Detect which cell encompasses the target text, then output its (x, y) center coordinate. 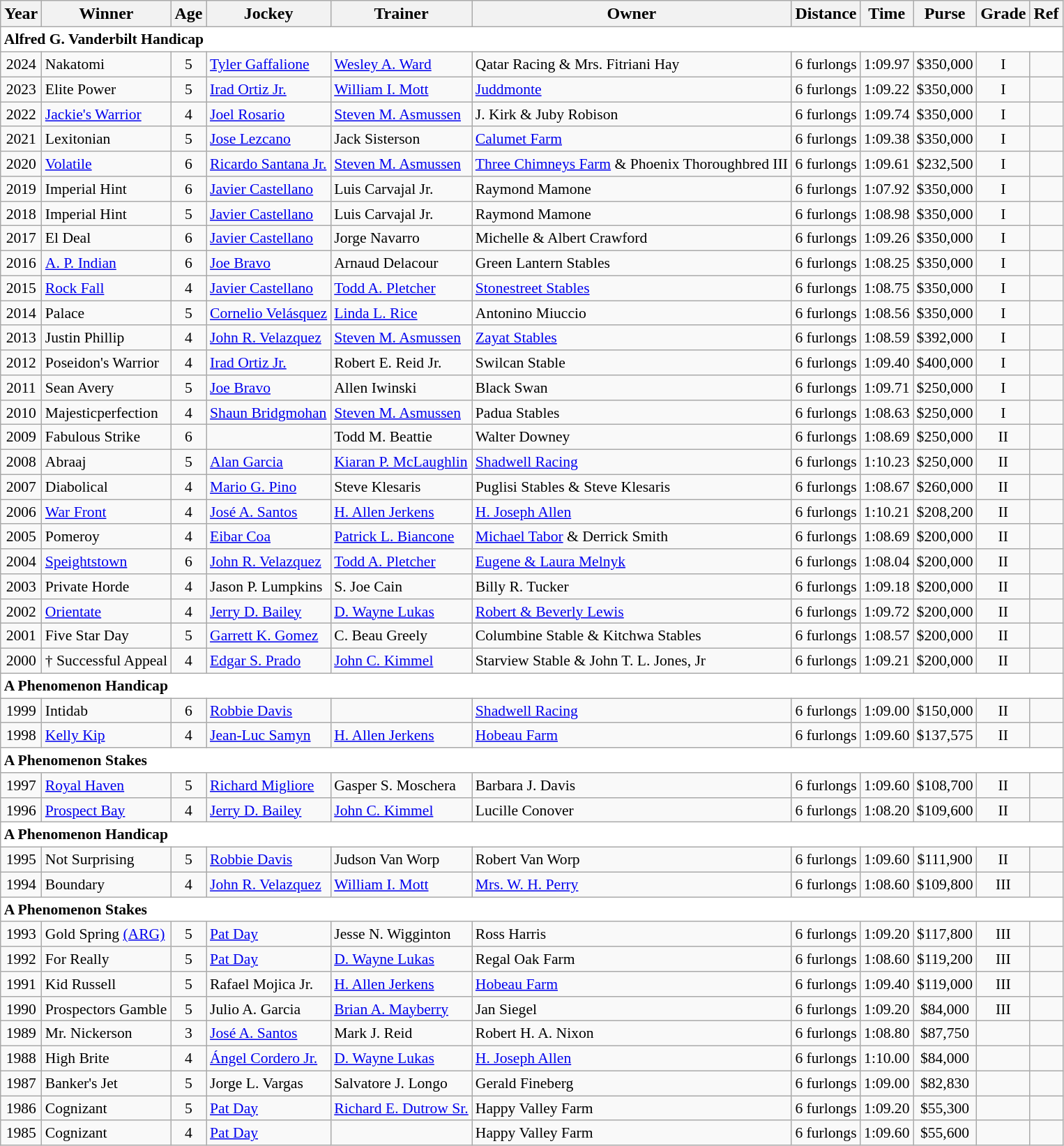
1:08.98 (887, 213)
1:09.18 (887, 587)
$232,500 (945, 164)
1985 (21, 1133)
2021 (21, 139)
2019 (21, 189)
Grade (1003, 14)
Jorge Navarro (402, 239)
Justin Phillip (106, 338)
War Front (106, 512)
Ricardo Santana Jr. (268, 164)
1989 (21, 1034)
2002 (21, 611)
2016 (21, 263)
Ross Harris (632, 934)
2013 (21, 338)
$82,830 (945, 1083)
For Really (106, 959)
J. Kirk & Juby Robison (632, 114)
1990 (21, 1009)
Mr. Nickerson (106, 1034)
1:09.72 (887, 611)
2014 (21, 313)
Wesley A. Ward (402, 64)
Walter Downey (632, 437)
2000 (21, 661)
1:09.26 (887, 239)
2004 (21, 561)
$150,000 (945, 711)
Eibar Coa (268, 536)
Barbara J. Davis (632, 785)
Todd M. Beattie (402, 437)
Kiaran P. McLaughlin (402, 462)
$119,000 (945, 984)
1:10.00 (887, 1058)
Age (188, 14)
2018 (21, 213)
C. Beau Greely (402, 636)
Jack Sisterson (402, 139)
Richard E. Dutrow Sr. (402, 1108)
2015 (21, 288)
Royal Haven (106, 785)
$392,000 (945, 338)
Linda L. Rice (402, 313)
Winner (106, 14)
Regal Oak Farm (632, 959)
Richard Migliore (268, 785)
1:08.59 (887, 338)
Robert Van Worp (632, 859)
Tyler Gaffalione (268, 64)
Allen Iwinski (402, 388)
1997 (21, 785)
S. Joe Cain (402, 587)
2024 (21, 64)
Abraaj (106, 462)
Alan Garcia (268, 462)
Banker's Jet (106, 1083)
Zayat Stables (632, 338)
Time (887, 14)
1999 (21, 711)
Mrs. W. H. Perry (632, 884)
Prospectors Gamble (106, 1009)
Shaun Bridgmohan (268, 412)
Michael Tabor & Derrick Smith (632, 536)
Orientate (106, 611)
2010 (21, 412)
Jan Siegel (632, 1009)
Jean-Luc Samyn (268, 735)
1987 (21, 1083)
Sean Avery (106, 388)
1992 (21, 959)
1:08.67 (887, 487)
Lucille Conover (632, 810)
1:08.25 (887, 263)
2006 (21, 512)
$55,600 (945, 1133)
Ángel Cordero Jr. (268, 1058)
Three Chimneys Farm & Phoenix Thoroughbred III (632, 164)
Joel Rosario (268, 114)
$137,575 (945, 735)
3 (188, 1034)
Pomeroy (106, 536)
1:08.80 (887, 1034)
A. P. Indian (106, 263)
Billy R. Tucker (632, 587)
Judson Van Worp (402, 859)
Antonino Miuccio (632, 313)
Stonestreet Stables (632, 288)
Qatar Racing & Mrs. Fitriani Hay (632, 64)
Cornelio Velásquez (268, 313)
$108,700 (945, 785)
Michelle & Albert Crawford (632, 239)
$87,750 (945, 1034)
2007 (21, 487)
2017 (21, 239)
1:07.92 (887, 189)
1994 (21, 884)
2020 (21, 164)
Black Swan (632, 388)
1988 (21, 1058)
Kid Russell (106, 984)
Purse (945, 14)
Ref (1046, 14)
2005 (21, 536)
$400,000 (945, 363)
Diabolical (106, 487)
1993 (21, 934)
$119,200 (945, 959)
$208,200 (945, 512)
$111,900 (945, 859)
1:08.57 (887, 636)
$55,300 (945, 1108)
Arnaud Delacour (402, 263)
Rock Fall (106, 288)
$260,000 (945, 487)
1:10.21 (887, 512)
2011 (21, 388)
Nakatomi (106, 64)
Gerald Fineberg (632, 1083)
Majesticperfection (106, 412)
Jockey (268, 14)
Five Star Day (106, 636)
Rafael Mojica Jr. (268, 984)
Eugene & Laura Melnyk (632, 561)
Jackie's Warrior (106, 114)
Padua Stables (632, 412)
Garrett K. Gomez (268, 636)
Starview Stable & John T. L. Jones, Jr (632, 661)
Calumet Farm (632, 139)
Puglisi Stables & Steve Klesaris (632, 487)
Intidab (106, 711)
Distance (826, 14)
$109,600 (945, 810)
1:09.61 (887, 164)
1996 (21, 810)
1:09.21 (887, 661)
2022 (21, 114)
2009 (21, 437)
High Brite (106, 1058)
1:09.71 (887, 388)
$117,800 (945, 934)
1998 (21, 735)
Julio A. Garcia (268, 1009)
1:09.38 (887, 139)
Salvatore J. Longo (402, 1083)
1:08.63 (887, 412)
1:08.20 (887, 810)
Gold Spring (ARG) (106, 934)
Robert E. Reid Jr. (402, 363)
Jose Lezcano (268, 139)
El Deal (106, 239)
† Successful Appeal (106, 661)
Alfred G. Vanderbilt Handicap (531, 40)
2008 (21, 462)
Palace (106, 313)
1991 (21, 984)
1:08.04 (887, 561)
Robert & Beverly Lewis (632, 611)
2023 (21, 89)
$109,800 (945, 884)
Mario G. Pino (268, 487)
Year (21, 14)
Elite Power (106, 89)
Swilcan Stable (632, 363)
Poseidon's Warrior (106, 363)
Brian A. Mayberry (402, 1009)
Fabulous Strike (106, 437)
1:08.56 (887, 313)
2012 (21, 363)
Not Surprising (106, 859)
Patrick L. Biancone (402, 536)
2003 (21, 587)
1:09.74 (887, 114)
Gasper S. Moschera (402, 785)
Green Lantern Stables (632, 263)
Jason P. Lumpkins (268, 587)
Lexitonian (106, 139)
Robert H. A. Nixon (632, 1034)
Volatile (106, 164)
Private Horde (106, 587)
1:08.75 (887, 288)
1995 (21, 859)
2001 (21, 636)
1:10.23 (887, 462)
Mark J. Reid (402, 1034)
Owner (632, 14)
Columbine Stable & Kitchwa Stables (632, 636)
Boundary (106, 884)
Trainer (402, 14)
Edgar S. Prado (268, 661)
1:09.97 (887, 64)
1:09.22 (887, 89)
Speightstown (106, 561)
Kelly Kip (106, 735)
Juddmonte (632, 89)
Jorge L. Vargas (268, 1083)
Prospect Bay (106, 810)
Steve Klesaris (402, 487)
Jesse N. Wigginton (402, 934)
1986 (21, 1108)
